Output the [X, Y] coordinate of the center of the cell containing the given text.  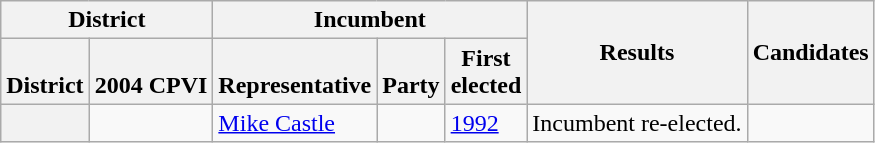
Party [411, 72]
Results [637, 52]
Candidates [810, 52]
Representative [295, 72]
2004 CPVI [151, 72]
Incumbent re-elected. [637, 123]
Incumbent [370, 20]
Mike Castle [295, 123]
Firstelected [486, 72]
1992 [486, 123]
